Detect which cell encompasses the target text, then output its [x, y] center coordinate. 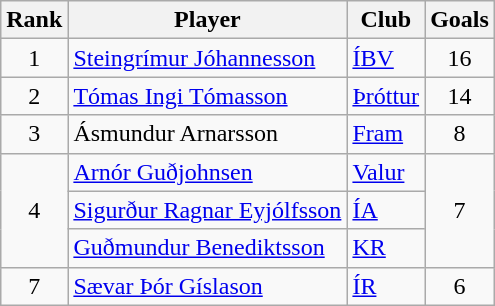
Arnór Guðjohnsen [208, 172]
Valur [386, 172]
Club [386, 20]
1 [34, 58]
Goals [460, 20]
4 [34, 210]
3 [34, 134]
ÍBV [386, 58]
Sævar Þór Gíslason [208, 286]
Rank [34, 20]
Tómas Ingi Tómasson [208, 96]
Player [208, 20]
8 [460, 134]
ÍA [386, 210]
Sigurður Ragnar Eyjólfsson [208, 210]
Guðmundur Benediktsson [208, 248]
16 [460, 58]
ÍR [386, 286]
14 [460, 96]
Fram [386, 134]
2 [34, 96]
6 [460, 286]
Steingrímur Jóhannesson [208, 58]
Þróttur [386, 96]
Ásmundur Arnarsson [208, 134]
KR [386, 248]
